Detect which cell encompasses the target text, then output its [X, Y] center coordinate. 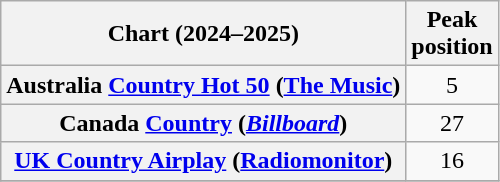
Australia Country Hot 50 (The Music) [204, 85]
5 [452, 85]
Chart (2024–2025) [204, 34]
UK Country Airplay (Radiomonitor) [204, 161]
Peakposition [452, 34]
27 [452, 123]
Canada Country (Billboard) [204, 123]
16 [452, 161]
